Extract the (x, y) coordinate from the center of the cell holding the provided text.  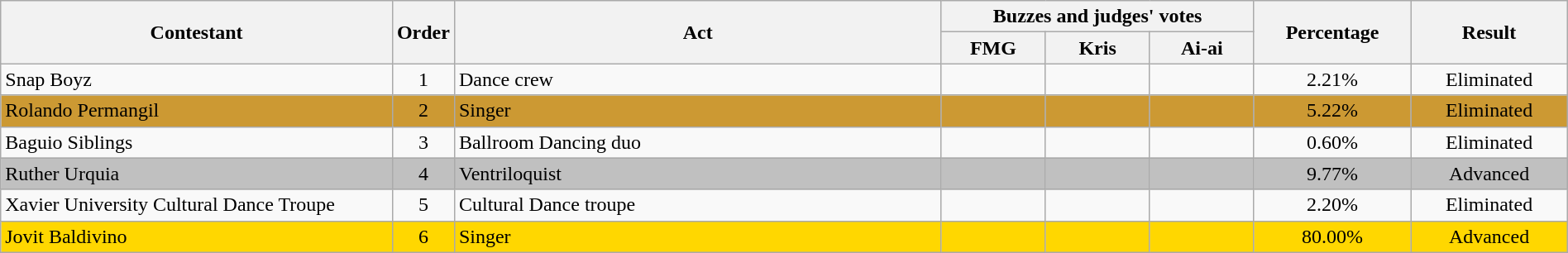
Ventriloquist (697, 174)
Jovit Baldivino (197, 236)
Order (423, 32)
4 (423, 174)
1 (423, 79)
Baguio Siblings (197, 142)
Rolando Permangil (197, 111)
2.20% (1331, 205)
Ai-ai (1202, 48)
Snap Boyz (197, 79)
5 (423, 205)
Ballroom Dancing duo (697, 142)
Result (1489, 32)
FMG (993, 48)
Xavier University Cultural Dance Troupe (197, 205)
2 (423, 111)
5.22% (1331, 111)
Ruther Urquia (197, 174)
80.00% (1331, 236)
6 (423, 236)
3 (423, 142)
Percentage (1331, 32)
2.21% (1331, 79)
0.60% (1331, 142)
Cultural Dance troupe (697, 205)
9.77% (1331, 174)
Contestant (197, 32)
Dance crew (697, 79)
Buzzes and judges' votes (1097, 17)
Act (697, 32)
Kris (1097, 48)
